Find where the given text appears and provide that cell's center as [X, Y] coordinate. 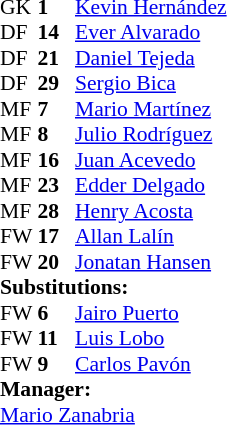
29 [57, 83]
Julio Rodríguez [151, 135]
Henry Acosta [151, 211]
20 [57, 262]
21 [57, 58]
Juan Acevedo [151, 160]
Sergio Bica [151, 83]
Luis Lobo [151, 339]
Mario Martínez [151, 109]
17 [57, 237]
Ever Alvarado [151, 33]
6 [57, 313]
28 [57, 211]
Allan Lalín [151, 237]
7 [57, 109]
Jonatan Hansen [151, 262]
23 [57, 185]
11 [57, 339]
Manager: [114, 389]
16 [57, 160]
8 [57, 135]
Carlos Pavón [151, 364]
14 [57, 33]
Substitutions: [114, 287]
Daniel Tejeda [151, 58]
Edder Delgado [151, 185]
Jairo Puerto [151, 313]
9 [57, 364]
